For the text-containing cell, return its midpoint in (x, y) coordinate format. 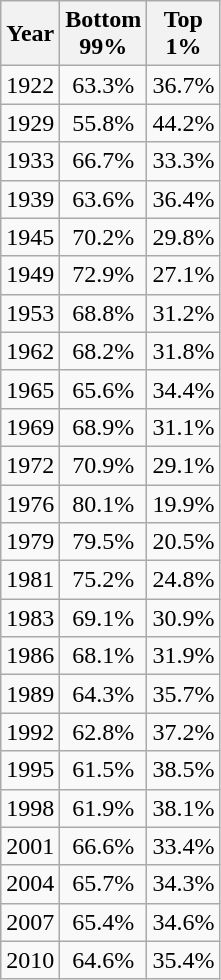
37.2% (184, 732)
31.8% (184, 351)
64.6% (104, 960)
44.2% (184, 123)
61.9% (104, 808)
19.9% (184, 503)
70.2% (104, 237)
68.2% (104, 351)
1939 (30, 199)
2001 (30, 846)
Year (30, 34)
69.1% (104, 618)
1986 (30, 656)
80.1% (104, 503)
1933 (30, 161)
68.8% (104, 313)
33.4% (184, 846)
1929 (30, 123)
31.1% (184, 427)
62.8% (104, 732)
63.3% (104, 85)
65.4% (104, 922)
38.5% (184, 770)
35.4% (184, 960)
1981 (30, 580)
65.7% (104, 884)
1922 (30, 85)
72.9% (104, 275)
1983 (30, 618)
20.5% (184, 542)
1976 (30, 503)
29.8% (184, 237)
55.8% (104, 123)
31.2% (184, 313)
61.5% (104, 770)
34.4% (184, 389)
70.9% (104, 465)
2007 (30, 922)
1945 (30, 237)
Top 1% (184, 34)
64.3% (104, 694)
29.1% (184, 465)
1953 (30, 313)
68.9% (104, 427)
65.6% (104, 389)
68.1% (104, 656)
36.4% (184, 199)
38.1% (184, 808)
1995 (30, 770)
1965 (30, 389)
34.3% (184, 884)
2010 (30, 960)
Bottom 99% (104, 34)
66.6% (104, 846)
34.6% (184, 922)
79.5% (104, 542)
1992 (30, 732)
35.7% (184, 694)
24.8% (184, 580)
63.6% (104, 199)
1969 (30, 427)
36.7% (184, 85)
33.3% (184, 161)
1989 (30, 694)
66.7% (104, 161)
30.9% (184, 618)
31.9% (184, 656)
27.1% (184, 275)
1949 (30, 275)
1998 (30, 808)
1962 (30, 351)
75.2% (104, 580)
1972 (30, 465)
1979 (30, 542)
2004 (30, 884)
